Capture the cell that displays the provided text and extract its [X, Y] central coordinate. 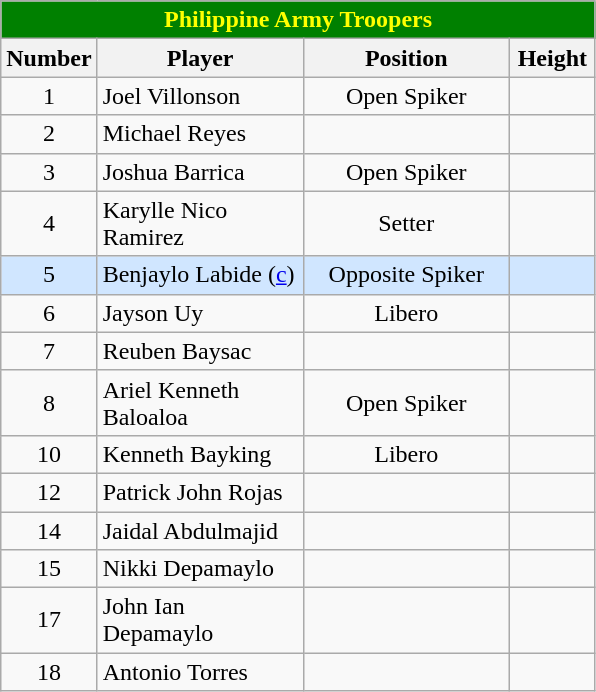
Philippine Army Troopers [298, 20]
Number [49, 58]
Joshua Barrica [200, 172]
14 [49, 531]
Benjaylo Labide (c) [200, 275]
2 [49, 134]
Ariel Kenneth Baloaloa [200, 402]
Antonio Torres [200, 672]
Height [552, 58]
7 [49, 351]
Opposite Spiker [406, 275]
Jaidal Abdulmajid [200, 531]
Jayson Uy [200, 313]
18 [49, 672]
1 [49, 96]
Michael Reyes [200, 134]
Setter [406, 224]
4 [49, 224]
6 [49, 313]
Karylle Nico Ramirez [200, 224]
17 [49, 620]
Position [406, 58]
5 [49, 275]
Joel Villonson [200, 96]
8 [49, 402]
John Ian Depamaylo [200, 620]
Patrick John Rojas [200, 492]
Kenneth Bayking [200, 454]
3 [49, 172]
Player [200, 58]
15 [49, 569]
10 [49, 454]
Reuben Baysac [200, 351]
Nikki Depamaylo [200, 569]
12 [49, 492]
